Capture the cell that displays the provided text and extract its [x, y] central coordinate. 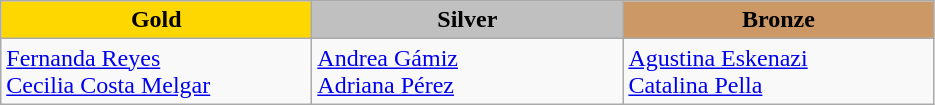
Fernanda ReyesCecilia Costa Melgar [156, 72]
Andrea GámizAdriana Pérez [468, 72]
Silver [468, 20]
Agustina EskenaziCatalina Pella [778, 72]
Gold [156, 20]
Bronze [778, 20]
